Search for the cell housing the specified text and yield its (x, y) center coordinate. 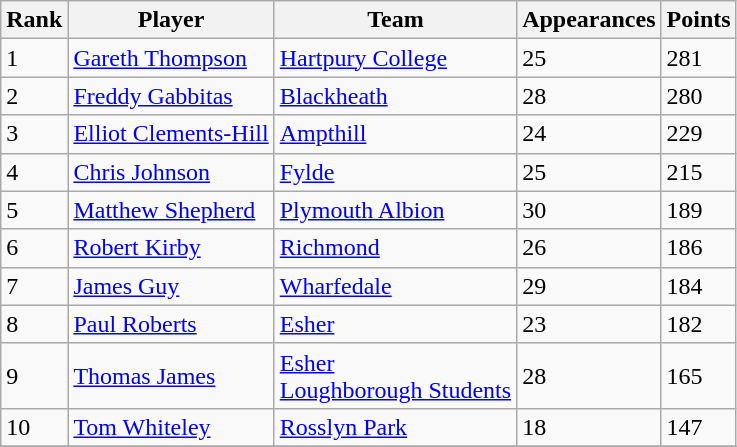
Points (698, 20)
Rank (34, 20)
Esher (395, 324)
7 (34, 286)
8 (34, 324)
Ampthill (395, 134)
Freddy Gabbitas (171, 96)
Rosslyn Park (395, 427)
215 (698, 172)
26 (589, 248)
18 (589, 427)
Fylde (395, 172)
189 (698, 210)
29 (589, 286)
182 (698, 324)
4 (34, 172)
2 (34, 96)
Matthew Shepherd (171, 210)
Gareth Thompson (171, 58)
Robert Kirby (171, 248)
229 (698, 134)
24 (589, 134)
Chris Johnson (171, 172)
Hartpury College (395, 58)
Team (395, 20)
10 (34, 427)
184 (698, 286)
Blackheath (395, 96)
James Guy (171, 286)
Wharfedale (395, 286)
30 (589, 210)
280 (698, 96)
5 (34, 210)
Tom Whiteley (171, 427)
147 (698, 427)
1 (34, 58)
6 (34, 248)
EsherLoughborough Students (395, 376)
3 (34, 134)
Paul Roberts (171, 324)
Appearances (589, 20)
165 (698, 376)
9 (34, 376)
Elliot Clements-Hill (171, 134)
23 (589, 324)
Thomas James (171, 376)
186 (698, 248)
Plymouth Albion (395, 210)
Richmond (395, 248)
Player (171, 20)
281 (698, 58)
